Extract the (x, y) coordinate from the center of the cell holding the provided text.  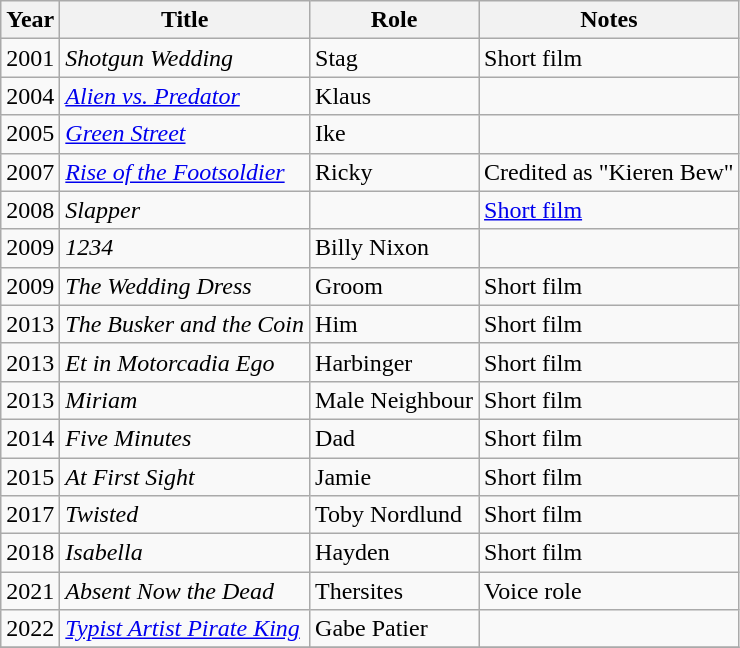
2008 (30, 210)
Typist Artist Pirate King (185, 629)
Stag (394, 58)
Year (30, 20)
Slapper (185, 210)
Toby Nordlund (394, 515)
Billy Nixon (394, 248)
Hayden (394, 553)
Miriam (185, 400)
Voice role (610, 591)
Absent Now the Dead (185, 591)
Five Minutes (185, 438)
Alien vs. Predator (185, 96)
Thersites (394, 591)
Et in Motorcadia Ego (185, 362)
Notes (610, 20)
At First Sight (185, 477)
Ricky (394, 172)
2017 (30, 515)
The Wedding Dress (185, 286)
Klaus (394, 96)
Role (394, 20)
Isabella (185, 553)
Harbinger (394, 362)
Twisted (185, 515)
Gabe Patier (394, 629)
2007 (30, 172)
2004 (30, 96)
Credited as "Kieren Bew" (610, 172)
2015 (30, 477)
Groom (394, 286)
2018 (30, 553)
Title (185, 20)
The Busker and the Coin (185, 324)
Shotgun Wedding (185, 58)
Rise of the Footsoldier (185, 172)
2022 (30, 629)
2014 (30, 438)
Him (394, 324)
Male Neighbour (394, 400)
2021 (30, 591)
2001 (30, 58)
Dad (394, 438)
Green Street (185, 134)
Jamie (394, 477)
1234 (185, 248)
2005 (30, 134)
Ike (394, 134)
